For the text-containing cell, return its midpoint in (x, y) coordinate format. 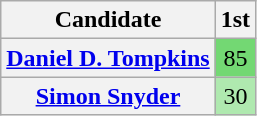
1st (235, 20)
85 (235, 58)
Candidate (108, 20)
Daniel D. Tompkins (108, 58)
Simon Snyder (108, 96)
30 (235, 96)
